Output the [x, y] coordinate of the center of the cell containing the given text.  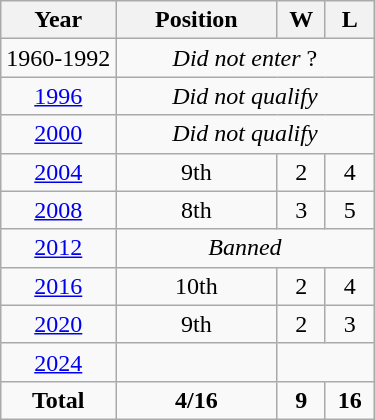
W [302, 20]
Year [58, 20]
10th [196, 286]
L [350, 20]
2020 [58, 324]
2016 [58, 286]
Banned [245, 248]
16 [350, 400]
Position [196, 20]
2000 [58, 134]
8th [196, 210]
1996 [58, 96]
5 [350, 210]
1960-1992 [58, 58]
2012 [58, 248]
2008 [58, 210]
4/16 [196, 400]
2024 [58, 362]
9 [302, 400]
2004 [58, 172]
Did not enter ? [245, 58]
Total [58, 400]
